Locate the cell with the specified text and output its (X, Y) center coordinate. 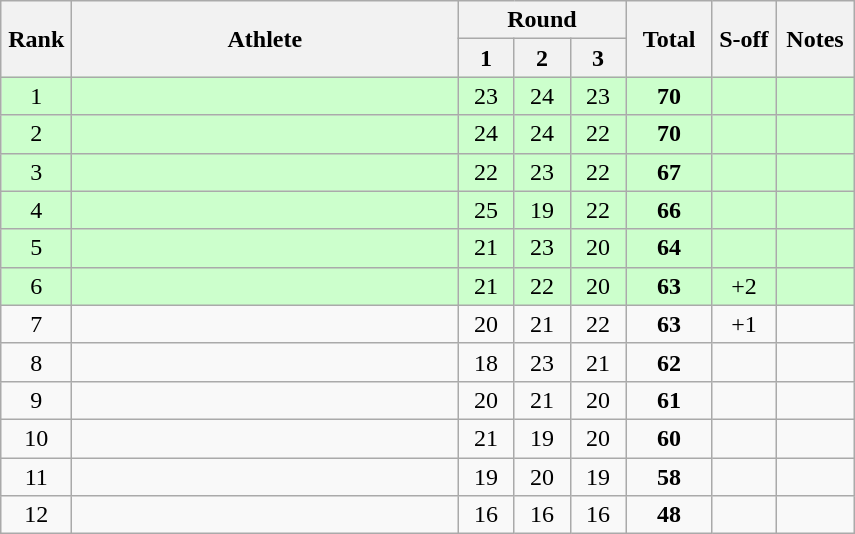
+2 (744, 286)
18 (486, 362)
67 (669, 172)
61 (669, 400)
S-off (744, 39)
Total (669, 39)
48 (669, 515)
Rank (36, 39)
5 (36, 248)
+1 (744, 324)
11 (36, 477)
Athlete (265, 39)
10 (36, 438)
64 (669, 248)
25 (486, 210)
7 (36, 324)
12 (36, 515)
62 (669, 362)
8 (36, 362)
60 (669, 438)
6 (36, 286)
9 (36, 400)
58 (669, 477)
Round (542, 20)
4 (36, 210)
66 (669, 210)
Notes (816, 39)
